Pinpoint the cell where the given text exists, returning its (X, Y) midpoint coordinate. 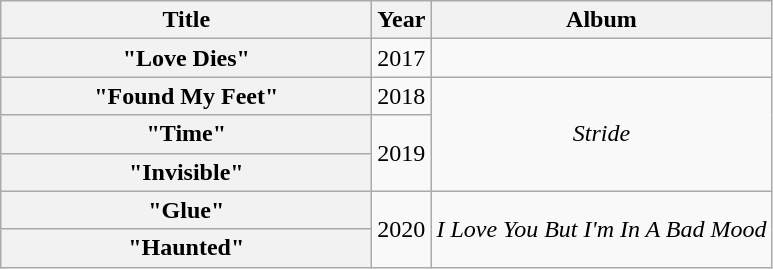
"Haunted" (186, 248)
2019 (402, 153)
Stride (602, 134)
Album (602, 20)
2017 (402, 58)
"Love Dies" (186, 58)
"Invisible" (186, 172)
Title (186, 20)
I Love You But I'm In A Bad Mood (602, 229)
"Glue" (186, 210)
2018 (402, 96)
Year (402, 20)
2020 (402, 229)
"Time" (186, 134)
"Found My Feet" (186, 96)
